Pinpoint the cell where the given text exists, returning its [X, Y] midpoint coordinate. 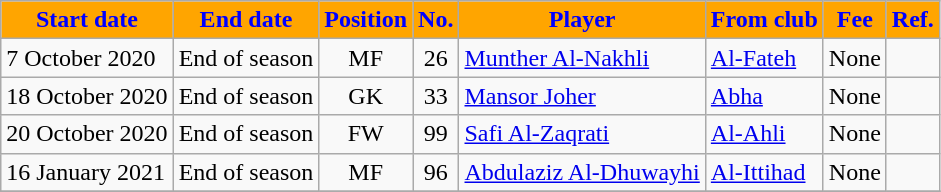
GK [366, 96]
FW [366, 134]
No. [436, 20]
Al-Ittihad [764, 172]
33 [436, 96]
Player [582, 20]
End date [246, 20]
Munther Al-Nakhli [582, 58]
26 [436, 58]
18 October 2020 [87, 96]
From club [764, 20]
Safi Al-Zaqrati [582, 134]
Mansor Joher [582, 96]
Fee [854, 20]
Abha [764, 96]
Start date [87, 20]
16 January 2021 [87, 172]
Al-Ahli [764, 134]
96 [436, 172]
Al-Fateh [764, 58]
Ref. [912, 20]
20 October 2020 [87, 134]
99 [436, 134]
7 October 2020 [87, 58]
Abdulaziz Al-Dhuwayhi [582, 172]
Position [366, 20]
